Detect which cell encompasses the target text, then output its (X, Y) center coordinate. 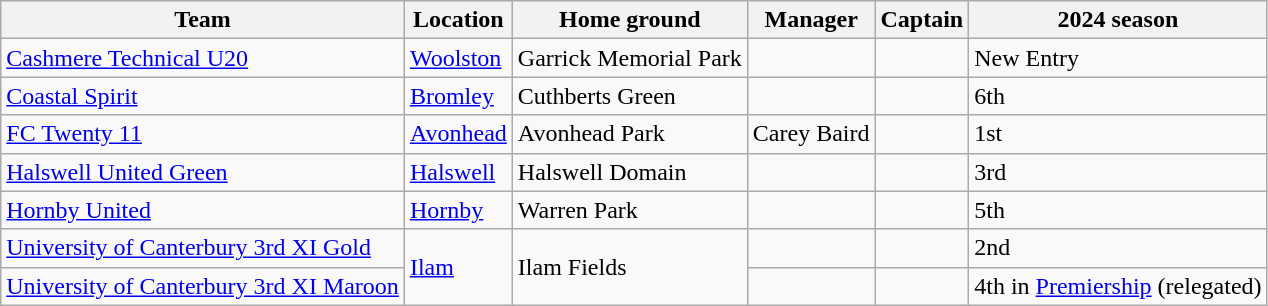
New Entry (1118, 58)
Manager (811, 20)
Hornby (458, 210)
Halswell Domain (630, 172)
6th (1118, 96)
Halswell United Green (203, 172)
Location (458, 20)
Team (203, 20)
Avonhead Park (630, 134)
Hornby United (203, 210)
Cashmere Technical U20 (203, 58)
Coastal Spirit (203, 96)
Halswell (458, 172)
Captain (922, 20)
Ilam Fields (630, 267)
University of Canterbury 3rd XI Maroon (203, 286)
Home ground (630, 20)
FC Twenty 11 (203, 134)
2024 season (1118, 20)
Carey Baird (811, 134)
Avonhead (458, 134)
3rd (1118, 172)
Cuthberts Green (630, 96)
Garrick Memorial Park (630, 58)
1st (1118, 134)
Bromley (458, 96)
Warren Park (630, 210)
Ilam (458, 267)
2nd (1118, 248)
Woolston (458, 58)
4th in Premiership (relegated) (1118, 286)
5th (1118, 210)
University of Canterbury 3rd XI Gold (203, 248)
